From the cell containing the given text, extract its center point as [x, y] coordinate. 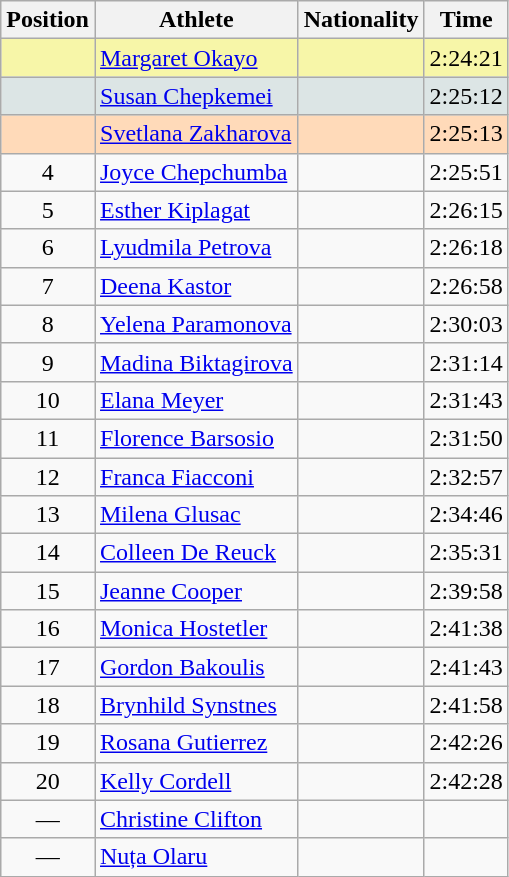
2:41:38 [466, 629]
2:25:51 [466, 172]
16 [48, 629]
2:41:43 [466, 667]
15 [48, 591]
Christine Clifton [196, 819]
Position [48, 20]
Nuța Olaru [196, 857]
2:26:18 [466, 248]
19 [48, 743]
Rosana Gutierrez [196, 743]
Time [466, 20]
20 [48, 781]
9 [48, 362]
Brynhild Synstnes [196, 705]
14 [48, 553]
2:39:58 [466, 591]
Joyce Chepchumba [196, 172]
Deena Kastor [196, 286]
2:42:28 [466, 781]
2:31:43 [466, 400]
11 [48, 438]
Athlete [196, 20]
Madina Biktagirova [196, 362]
Elana Meyer [196, 400]
Esther Kiplagat [196, 210]
8 [48, 324]
2:26:15 [466, 210]
Florence Barsosio [196, 438]
Monica Hostetler [196, 629]
Colleen De Reuck [196, 553]
Franca Fiacconi [196, 477]
12 [48, 477]
Milena Glusac [196, 515]
Jeanne Cooper [196, 591]
5 [48, 210]
Susan Chepkemei [196, 96]
2:35:31 [466, 553]
Margaret Okayo [196, 58]
18 [48, 705]
6 [48, 248]
2:25:12 [466, 96]
17 [48, 667]
2:31:14 [466, 362]
Svetlana Zakharova [196, 134]
2:41:58 [466, 705]
2:25:13 [466, 134]
2:34:46 [466, 515]
4 [48, 172]
2:24:21 [466, 58]
Lyudmila Petrova [196, 248]
Nationality [361, 20]
2:31:50 [466, 438]
Gordon Bakoulis [196, 667]
10 [48, 400]
2:32:57 [466, 477]
Yelena Paramonova [196, 324]
13 [48, 515]
2:42:26 [466, 743]
2:30:03 [466, 324]
7 [48, 286]
Kelly Cordell [196, 781]
2:26:58 [466, 286]
